Output the [X, Y] coordinate of the center of the cell containing the given text.  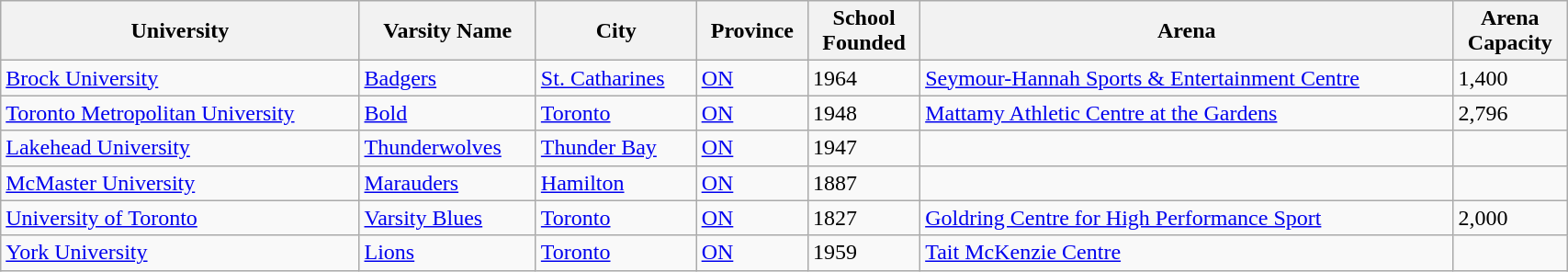
2,796 [1510, 113]
St. Catharines [615, 78]
1964 [864, 78]
Province [751, 31]
York University [180, 253]
Thunderwolves [447, 148]
Varsity Name [447, 31]
Hamilton [615, 183]
University of Toronto [180, 218]
Marauders [447, 183]
2,000 [1510, 218]
City [615, 31]
Badgers [447, 78]
Bold [447, 113]
1948 [864, 113]
1887 [864, 183]
University [180, 31]
SchoolFounded [864, 31]
Goldring Centre for High Performance Sport [1187, 218]
Brock University [180, 78]
Lions [447, 253]
Mattamy Athletic Centre at the Gardens [1187, 113]
Tait McKenzie Centre [1187, 253]
McMaster University [180, 183]
1,400 [1510, 78]
1827 [864, 218]
Toronto Metropolitan University [180, 113]
1959 [864, 253]
Arena [1187, 31]
Seymour-Hannah Sports & Entertainment Centre [1187, 78]
1947 [864, 148]
Varsity Blues [447, 218]
Thunder Bay [615, 148]
Lakehead University [180, 148]
ArenaCapacity [1510, 31]
